Capture the cell that displays the provided text and extract its (x, y) central coordinate. 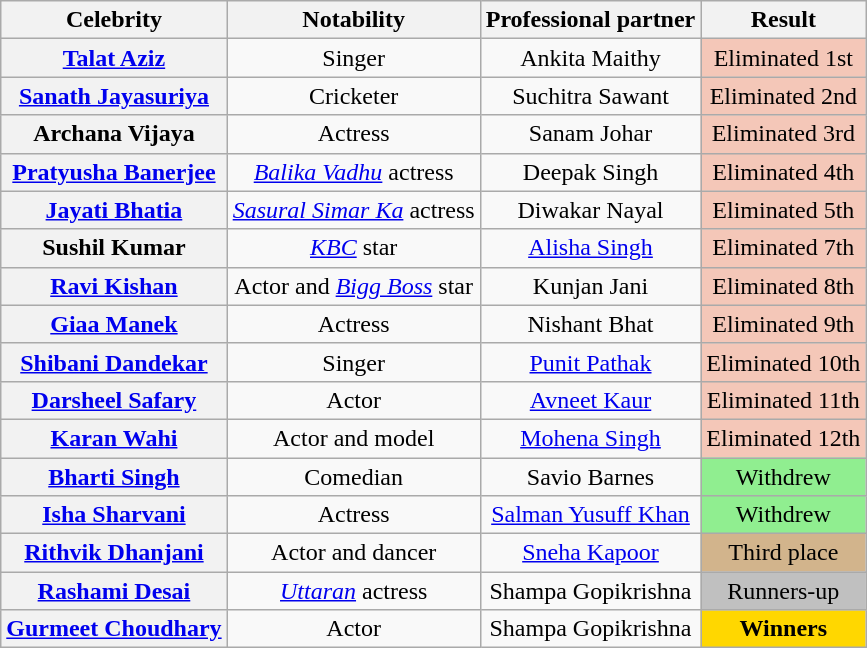
Eliminated 10th (784, 362)
Avneet Kaur (590, 400)
Balika Vadhu actress (354, 172)
Uttaran actress (354, 591)
Actor and Bigg Boss star (354, 286)
Eliminated 7th (784, 248)
Salman Yusuff Khan (590, 515)
Giaa Manek (114, 324)
Eliminated 11th (784, 400)
Diwakar Nayal (590, 210)
Eliminated 2nd (784, 96)
Eliminated 3rd (784, 134)
Eliminated 8th (784, 286)
Gurmeet Choudhary (114, 629)
Professional partner (590, 20)
Sushil Kumar (114, 248)
Mohena Singh (590, 438)
Sneha Kapoor (590, 553)
Isha Sharvani (114, 515)
Eliminated 5th (784, 210)
Actor and dancer (354, 553)
Suchitra Sawant (590, 96)
Eliminated 12th (784, 438)
Rithvik Dhanjani (114, 553)
Actor and model (354, 438)
Shibani Dandekar (114, 362)
KBC star (354, 248)
Runners-up (784, 591)
Comedian (354, 477)
Alisha Singh (590, 248)
Pratyusha Banerjee (114, 172)
Notability (354, 20)
Eliminated 1st (784, 58)
Celebrity (114, 20)
Punit Pathak (590, 362)
Cricketer (354, 96)
Ravi Kishan (114, 286)
Darsheel Safary (114, 400)
Third place (784, 553)
Result (784, 20)
Sanath Jayasuriya (114, 96)
Archana Vijaya (114, 134)
Rashami Desai (114, 591)
Nishant Bhat (590, 324)
Deepak Singh (590, 172)
Sasural Simar Ka actress (354, 210)
Jayati Bhatia (114, 210)
Winners (784, 629)
Eliminated 4th (784, 172)
Kunjan Jani (590, 286)
Karan Wahi (114, 438)
Talat Aziz (114, 58)
Savio Barnes (590, 477)
Eliminated 9th (784, 324)
Bharti Singh (114, 477)
Sanam Johar (590, 134)
Ankita Maithy (590, 58)
